Pinpoint the cell where the given text exists, returning its (X, Y) midpoint coordinate. 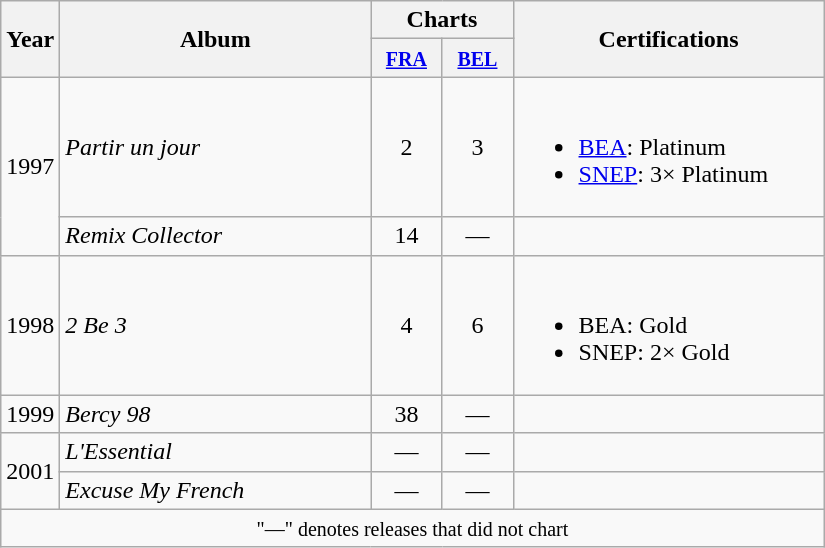
"—" denotes releases that did not chart (412, 528)
38 (406, 414)
BEL (478, 58)
4 (406, 325)
Year (30, 39)
2001 (30, 471)
Certifications (668, 39)
Bercy 98 (216, 414)
1997 (30, 166)
1999 (30, 414)
BEA: GoldSNEP: 2× Gold (668, 325)
6 (478, 325)
2 Be 3 (216, 325)
Partir un jour (216, 147)
3 (478, 147)
BEA: PlatinumSNEP: 3× Platinum (668, 147)
Remix Collector (216, 236)
14 (406, 236)
Excuse My French (216, 490)
1998 (30, 325)
L'Essential (216, 452)
2 (406, 147)
Charts (442, 20)
Album (216, 39)
FRA (406, 58)
